Scan for the cell matching the given text and deliver its (x, y) coordinate at center. 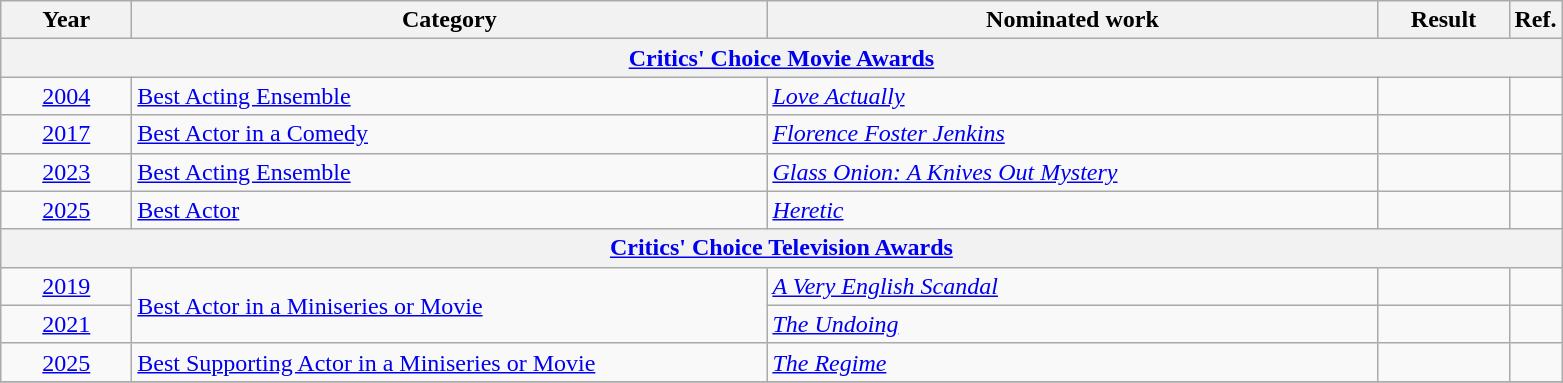
Result (1444, 20)
Year (66, 20)
Love Actually (1072, 96)
Best Actor in a Miniseries or Movie (450, 305)
2017 (66, 134)
Critics' Choice Television Awards (782, 248)
2019 (66, 286)
Glass Onion: A Knives Out Mystery (1072, 172)
2004 (66, 96)
Florence Foster Jenkins (1072, 134)
Critics' Choice Movie Awards (782, 58)
The Undoing (1072, 324)
The Regime (1072, 362)
Nominated work (1072, 20)
2023 (66, 172)
Heretic (1072, 210)
Best Supporting Actor in a Miniseries or Movie (450, 362)
A Very English Scandal (1072, 286)
Best Actor in a Comedy (450, 134)
Category (450, 20)
Best Actor (450, 210)
2021 (66, 324)
Ref. (1536, 20)
